For the text-containing cell, return its midpoint in (x, y) coordinate format. 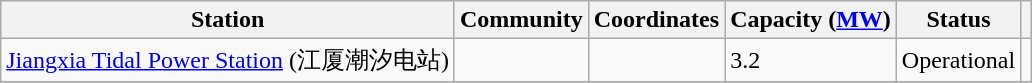
Status (958, 20)
Coordinates (656, 20)
Community (521, 20)
Station (228, 20)
Jiangxia Tidal Power Station (江厦潮汐电站) (228, 60)
Capacity (MW) (811, 20)
3.2 (811, 60)
Operational (958, 60)
